Identify which cell holds the provided text, then report its (x, y) central coordinate. 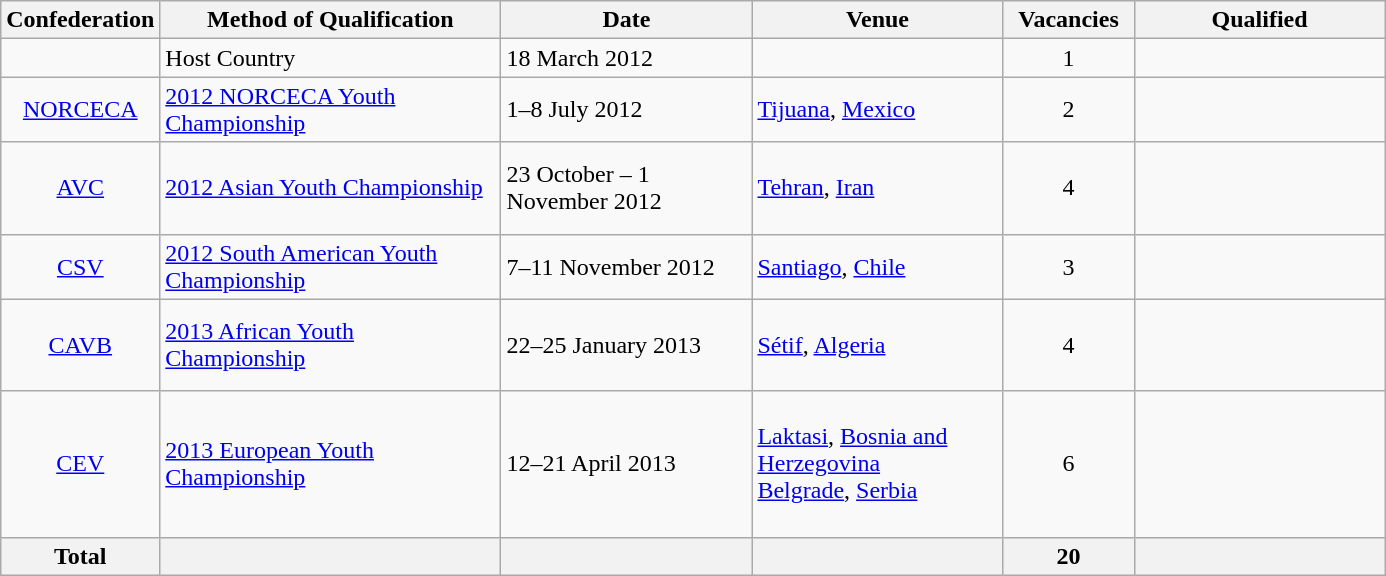
Confederation (80, 20)
23 October – 1 November 2012 (626, 188)
Total (80, 556)
Venue (878, 20)
Laktasi, Bosnia and Herzegovina Belgrade, Serbia (878, 464)
2012 NORCECA Youth Championship (330, 110)
3 (1068, 266)
18 March 2012 (626, 58)
20 (1068, 556)
Sétif, Algeria (878, 345)
CAVB (80, 345)
2013 European Youth Championship (330, 464)
Tijuana, Mexico (878, 110)
1–8 July 2012 (626, 110)
Date (626, 20)
22–25 January 2013 (626, 345)
Tehran, Iran (878, 188)
1 (1068, 58)
Vacancies (1068, 20)
Host Country (330, 58)
CSV (80, 266)
Santiago, Chile (878, 266)
2012 Asian Youth Championship (330, 188)
Qualified (1260, 20)
7–11 November 2012 (626, 266)
2013 African Youth Championship (330, 345)
NORCECA (80, 110)
2012 South American Youth Championship (330, 266)
2 (1068, 110)
12–21 April 2013 (626, 464)
6 (1068, 464)
CEV (80, 464)
AVC (80, 188)
Method of Qualification (330, 20)
